Detect which cell encompasses the target text, then output its (X, Y) center coordinate. 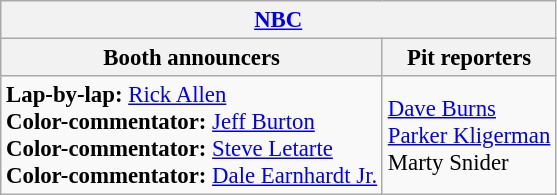
Booth announcers (192, 58)
Pit reporters (468, 58)
Dave BurnsParker KligermanMarty Snider (468, 136)
NBC (278, 20)
Lap-by-lap: Rick AllenColor-commentator: Jeff BurtonColor-commentator: Steve LetarteColor-commentator: Dale Earnhardt Jr. (192, 136)
